Scan for the cell matching the given text and deliver its [X, Y] coordinate at center. 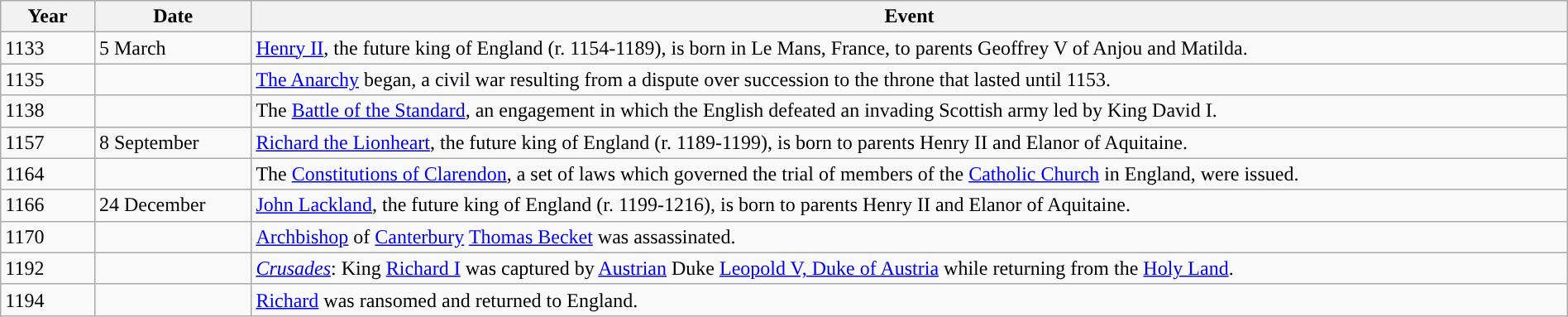
Richard was ransomed and returned to England. [910, 300]
The Battle of the Standard, an engagement in which the English defeated an invading Scottish army led by King David I. [910, 111]
24 December [172, 205]
John Lackland, the future king of England (r. 1199-1216), is born to parents Henry II and Elanor of Aquitaine. [910, 205]
Event [910, 17]
The Constitutions of Clarendon, a set of laws which governed the trial of members of the Catholic Church in England, were issued. [910, 174]
1170 [48, 237]
1135 [48, 79]
1194 [48, 300]
1138 [48, 111]
Archbishop of Canterbury Thomas Becket was assassinated. [910, 237]
Richard the Lionheart, the future king of England (r. 1189-1199), is born to parents Henry II and Elanor of Aquitaine. [910, 142]
Crusades: King Richard I was captured by Austrian Duke Leopold V, Duke of Austria while returning from the Holy Land. [910, 268]
Henry II, the future king of England (r. 1154-1189), is born in Le Mans, France, to parents Geoffrey V of Anjou and Matilda. [910, 48]
1166 [48, 205]
The Anarchy began, a civil war resulting from a dispute over succession to the throne that lasted until 1153. [910, 79]
Date [172, 17]
1164 [48, 174]
1157 [48, 142]
5 March [172, 48]
1192 [48, 268]
1133 [48, 48]
8 September [172, 142]
Year [48, 17]
